Search for the cell housing the specified text and yield its [X, Y] center coordinate. 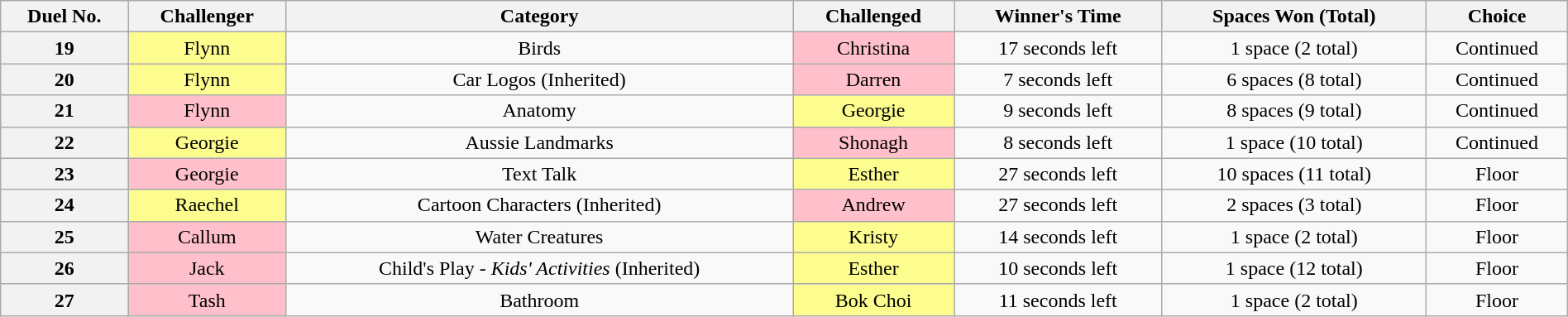
22 [65, 142]
Callum [207, 237]
Tash [207, 300]
Category [539, 17]
Challenger [207, 17]
Darren [873, 79]
Shonagh [873, 142]
23 [65, 174]
Kristy [873, 237]
Christina [873, 48]
Challenged [873, 17]
Jack [207, 268]
6 spaces (8 total) [1294, 79]
11 seconds left [1059, 300]
Child's Play - Kids' Activities (Inherited) [539, 268]
Aussie Landmarks [539, 142]
24 [65, 205]
7 seconds left [1059, 79]
Raechel [207, 205]
Andrew [873, 205]
14 seconds left [1059, 237]
Bok Choi [873, 300]
25 [65, 237]
Water Creatures [539, 237]
27 [65, 300]
26 [65, 268]
20 [65, 79]
1 space (10 total) [1294, 142]
Winner's Time [1059, 17]
Choice [1497, 17]
Text Talk [539, 174]
19 [65, 48]
Spaces Won (Total) [1294, 17]
21 [65, 111]
10 spaces (11 total) [1294, 174]
Bathroom [539, 300]
Duel No. [65, 17]
1 space (12 total) [1294, 268]
Birds [539, 48]
Car Logos (Inherited) [539, 79]
9 seconds left [1059, 111]
17 seconds left [1059, 48]
10 seconds left [1059, 268]
Anatomy [539, 111]
Cartoon Characters (Inherited) [539, 205]
8 spaces (9 total) [1294, 111]
8 seconds left [1059, 142]
2 spaces (3 total) [1294, 205]
